Return the [X, Y] coordinate for the center point of the cell that contains the specified text.  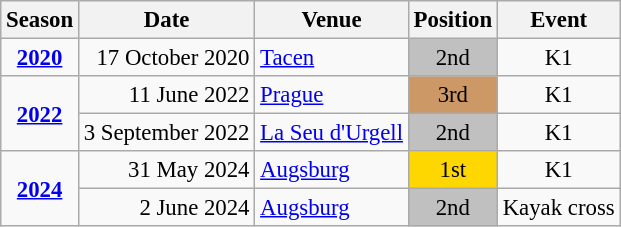
2024 [40, 188]
Position [452, 20]
17 October 2020 [166, 58]
2020 [40, 58]
Season [40, 20]
Tacen [332, 58]
11 June 2022 [166, 95]
La Seu d'Urgell [332, 133]
3 September 2022 [166, 133]
31 May 2024 [166, 170]
3rd [452, 95]
Venue [332, 20]
Event [558, 20]
Prague [332, 95]
Kayak cross [558, 208]
Date [166, 20]
2 June 2024 [166, 208]
1st [452, 170]
2022 [40, 114]
